Detect which cell encompasses the target text, then output its [x, y] center coordinate. 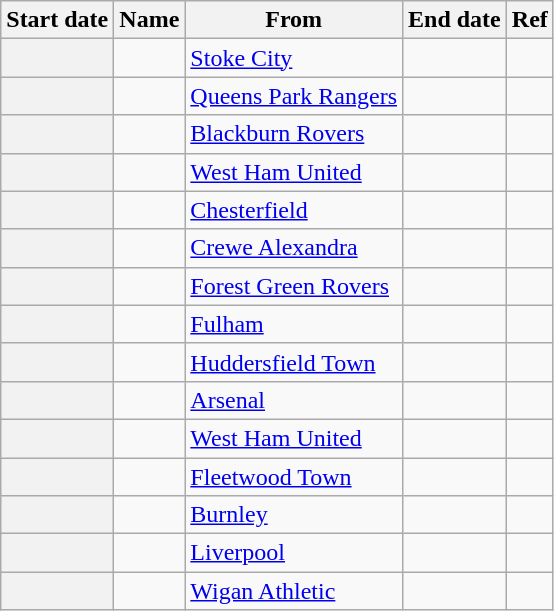
Fleetwood Town [294, 477]
Wigan Athletic [294, 591]
Huddersfield Town [294, 362]
Arsenal [294, 400]
Fulham [294, 324]
Stoke City [294, 58]
Start date [58, 20]
Forest Green Rovers [294, 286]
Name [150, 20]
Liverpool [294, 553]
End date [455, 20]
Crewe Alexandra [294, 248]
From [294, 20]
Blackburn Rovers [294, 134]
Burnley [294, 515]
Chesterfield [294, 210]
Queens Park Rangers [294, 96]
Ref [530, 20]
